Return the [X, Y] coordinate for the center point of the cell that contains the specified text.  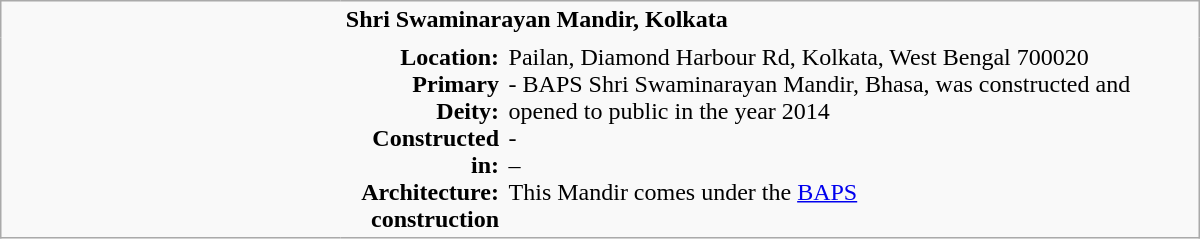
Shri Swaminarayan Mandir, Kolkata [770, 20]
Location: Primary Deity:Constructed in:Architecture:construction [422, 138]
